From the cell containing the given text, extract its center point as [x, y] coordinate. 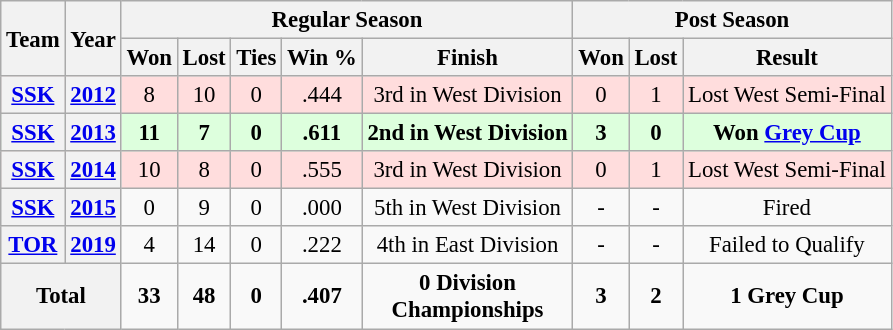
4th in East Division [468, 245]
.611 [322, 133]
.407 [322, 296]
Result [787, 58]
2 [656, 296]
.444 [322, 95]
1 Grey Cup [787, 296]
Failed to Qualify [787, 245]
9 [204, 208]
2014 [93, 170]
Won Grey Cup [787, 133]
2013 [93, 133]
5th in West Division [468, 208]
7 [204, 133]
Year [93, 38]
Team [33, 38]
0 DivisionChampionships [468, 296]
4 [149, 245]
Fired [787, 208]
TOR [33, 245]
Total [61, 296]
.555 [322, 170]
Ties [256, 58]
Win % [322, 58]
Post Season [732, 20]
.000 [322, 208]
33 [149, 296]
2012 [93, 95]
Regular Season [347, 20]
11 [149, 133]
14 [204, 245]
Finish [468, 58]
2nd in West Division [468, 133]
2015 [93, 208]
48 [204, 296]
.222 [322, 245]
2019 [93, 245]
